For the text-containing cell, return its midpoint in (X, Y) coordinate format. 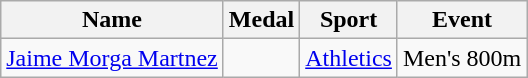
Event (462, 20)
Sport (349, 20)
Name (112, 20)
Jaime Morga Martnez (112, 58)
Men's 800m (462, 58)
Athletics (349, 58)
Medal (261, 20)
